Scan for the cell matching the given text and deliver its (X, Y) coordinate at center. 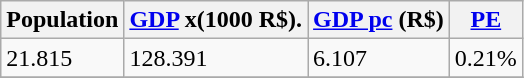
21.815 (62, 58)
Population (62, 20)
GDP pc (R$) (379, 20)
6.107 (379, 58)
0.21% (486, 58)
GDP x(1000 R$). (216, 20)
128.391 (216, 58)
PE (486, 20)
